Provide the [X, Y] coordinate of the cell's center where the given text is located.  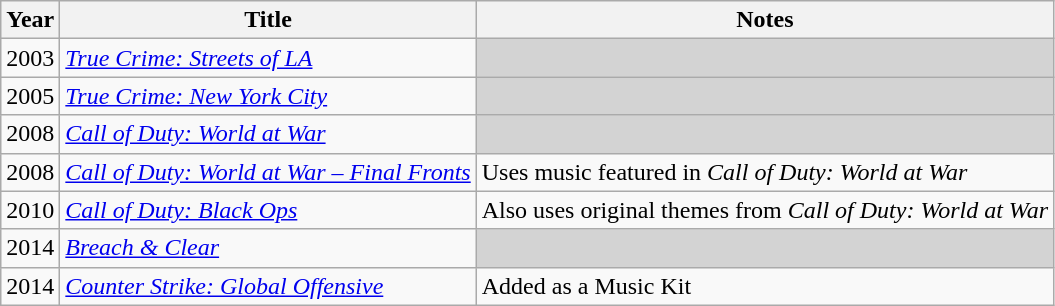
True Crime: Streets of LA [268, 58]
Call of Duty: World at War – Final Fronts [268, 172]
Counter Strike: Global Offensive [268, 286]
Title [268, 20]
Call of Duty: Black Ops [268, 210]
Also uses original themes from Call of Duty: World at War [764, 210]
True Crime: New York City [268, 96]
Breach & Clear [268, 248]
Year [30, 20]
2005 [30, 96]
Notes [764, 20]
2010 [30, 210]
Call of Duty: World at War [268, 134]
2003 [30, 58]
Added as a Music Kit [764, 286]
Uses music featured in Call of Duty: World at War [764, 172]
